Search for the cell housing the specified text and yield its (X, Y) center coordinate. 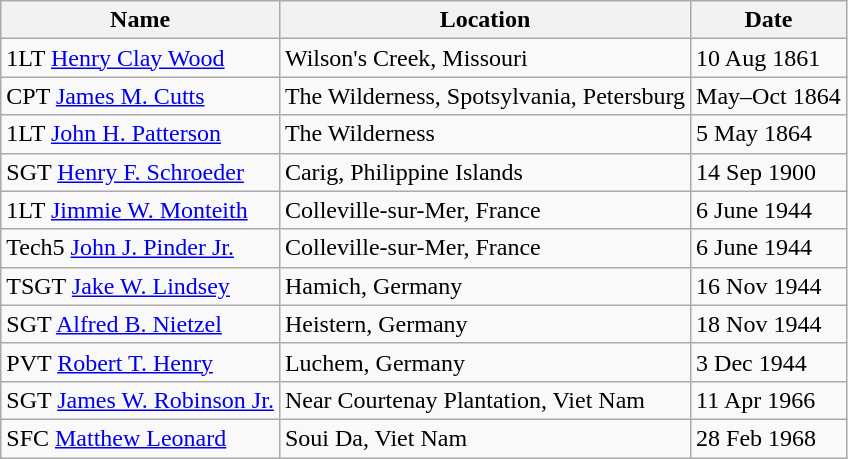
CPT James M. Cutts (140, 96)
SGT Henry F. Schroeder (140, 172)
16 Nov 1944 (769, 286)
5 May 1864 (769, 134)
3 Dec 1944 (769, 362)
Location (484, 20)
TSGT Jake W. Lindsey (140, 286)
Near Courtenay Plantation, Viet Nam (484, 400)
11 Apr 1966 (769, 400)
Heistern, Germany (484, 324)
SFC Matthew Leonard (140, 438)
1LT Henry Clay Wood (140, 58)
Wilson's Creek, Missouri (484, 58)
Luchem, Germany (484, 362)
1LT John H. Patterson (140, 134)
Carig, Philippine Islands (484, 172)
Name (140, 20)
14 Sep 1900 (769, 172)
28 Feb 1968 (769, 438)
Tech5 John J. Pinder Jr. (140, 248)
1LT Jimmie W. Monteith (140, 210)
18 Nov 1944 (769, 324)
SGT James W. Robinson Jr. (140, 400)
Soui Da, Viet Nam (484, 438)
Hamich, Germany (484, 286)
The Wilderness (484, 134)
10 Aug 1861 (769, 58)
May–Oct 1864 (769, 96)
PVT Robert T. Henry (140, 362)
SGT Alfred B. Nietzel (140, 324)
The Wilderness, Spotsylvania, Petersburg (484, 96)
Date (769, 20)
